Scan for the cell matching the given text and deliver its (x, y) coordinate at center. 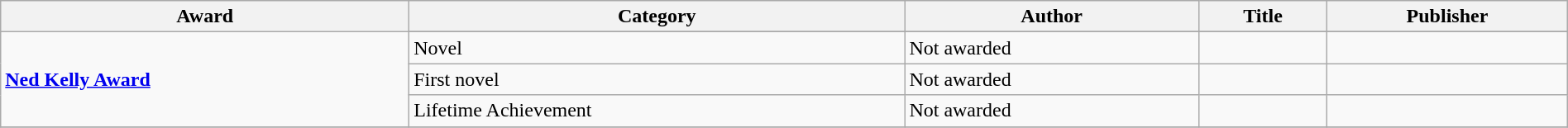
Title (1262, 17)
Author (1052, 17)
Ned Kelly Award (205, 79)
Lifetime Achievement (657, 111)
First novel (657, 79)
Publisher (1447, 17)
Award (205, 17)
Category (657, 17)
Novel (657, 48)
